Locate the cell with the specified text and output its [x, y] center coordinate. 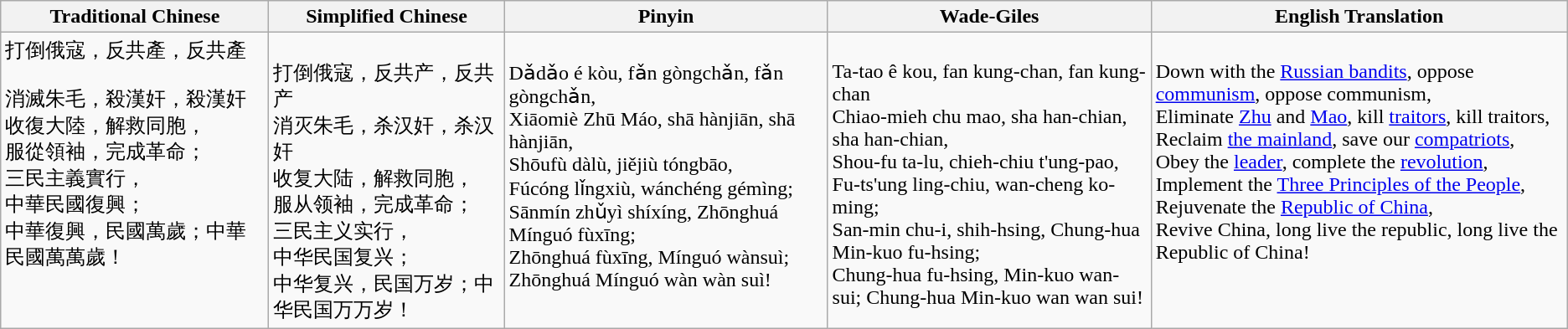
打倒俄寇，反共產，反共產消滅朱毛，殺漢奸，殺漢奸 收復大陸，解救同胞， 服從領袖，完成革命； 三民主義實行， 中華民國復興； 中華復興，民國萬歲；中華民國萬萬歲！ [135, 181]
打倒俄寇，反共产，反共产 消灭朱毛，杀汉奸，杀汉奸 收复大陆，解救同胞， 服从领袖，完成革命； 三民主义实行， 中华民国复兴； 中华复兴，民国万岁；中华民国万万岁！ [387, 181]
Pinyin [666, 17]
Traditional Chinese [135, 17]
Wade-Giles [989, 17]
Simplified Chinese [387, 17]
English Translation [1359, 17]
